Identify which cell holds the provided text, then report its (X, Y) central coordinate. 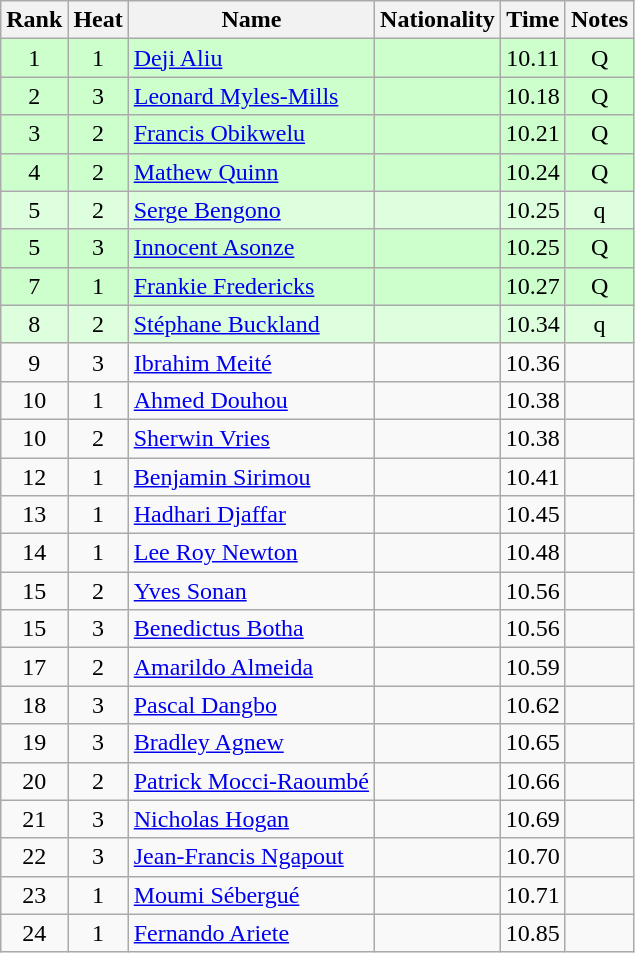
Moumi Sébergué (251, 895)
Innocent Asonze (251, 248)
Nationality (438, 20)
Yves Sonan (251, 591)
Rank (34, 20)
17 (34, 667)
Notes (599, 20)
22 (34, 857)
Stéphane Buckland (251, 324)
7 (34, 286)
10.48 (532, 553)
20 (34, 781)
10.65 (532, 743)
Benedictus Botha (251, 629)
Fernando Ariete (251, 933)
10.36 (532, 362)
Jean-Francis Ngapout (251, 857)
10.71 (532, 895)
Sherwin Vries (251, 438)
Bradley Agnew (251, 743)
18 (34, 705)
10.34 (532, 324)
Benjamin Sirimou (251, 477)
10.69 (532, 819)
Ahmed Douhou (251, 400)
21 (34, 819)
Nicholas Hogan (251, 819)
14 (34, 553)
Frankie Fredericks (251, 286)
19 (34, 743)
10.66 (532, 781)
Pascal Dangbo (251, 705)
Serge Bengono (251, 210)
10.85 (532, 933)
Name (251, 20)
10.62 (532, 705)
4 (34, 172)
9 (34, 362)
10.18 (532, 96)
Hadhari Djaffar (251, 515)
23 (34, 895)
Time (532, 20)
10.70 (532, 857)
Deji Aliu (251, 58)
10.11 (532, 58)
Heat (98, 20)
Francis Obikwelu (251, 134)
Mathew Quinn (251, 172)
Amarildo Almeida (251, 667)
Ibrahim Meité (251, 362)
10.27 (532, 286)
10.21 (532, 134)
Patrick Mocci-Raoumbé (251, 781)
8 (34, 324)
24 (34, 933)
13 (34, 515)
10.41 (532, 477)
12 (34, 477)
10.45 (532, 515)
Lee Roy Newton (251, 553)
Leonard Myles-Mills (251, 96)
10.59 (532, 667)
10.24 (532, 172)
